Pinpoint the cell where the given text exists, returning its (X, Y) midpoint coordinate. 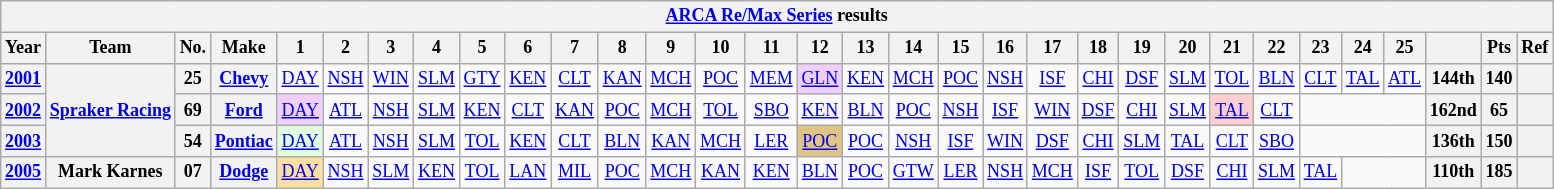
2003 (24, 140)
23 (1320, 48)
ARCA Re/Max Series results (777, 16)
2002 (24, 110)
24 (1363, 48)
150 (1499, 140)
19 (1142, 48)
2001 (24, 78)
LAN (528, 172)
Ford (244, 110)
Dodge (244, 172)
4 (437, 48)
07 (192, 172)
9 (671, 48)
65 (1499, 110)
2005 (24, 172)
22 (1277, 48)
144th (1453, 78)
5 (482, 48)
162nd (1453, 110)
3 (391, 48)
13 (866, 48)
6 (528, 48)
140 (1499, 78)
10 (721, 48)
2 (346, 48)
MIL (575, 172)
Ref (1535, 48)
Mark Karnes (110, 172)
Chevy (244, 78)
No. (192, 48)
GLN (820, 78)
69 (192, 110)
GTY (482, 78)
18 (1098, 48)
Year (24, 48)
15 (960, 48)
Make (244, 48)
20 (1188, 48)
17 (1052, 48)
Team (110, 48)
MEM (771, 78)
185 (1499, 172)
Pontiac (244, 140)
21 (1232, 48)
54 (192, 140)
12 (820, 48)
110th (1453, 172)
GTW (913, 172)
14 (913, 48)
1 (300, 48)
11 (771, 48)
Spraker Racing (110, 110)
136th (1453, 140)
16 (1006, 48)
8 (622, 48)
7 (575, 48)
Pts (1499, 48)
